Extract the [x, y] coordinate from the center of the cell holding the provided text.  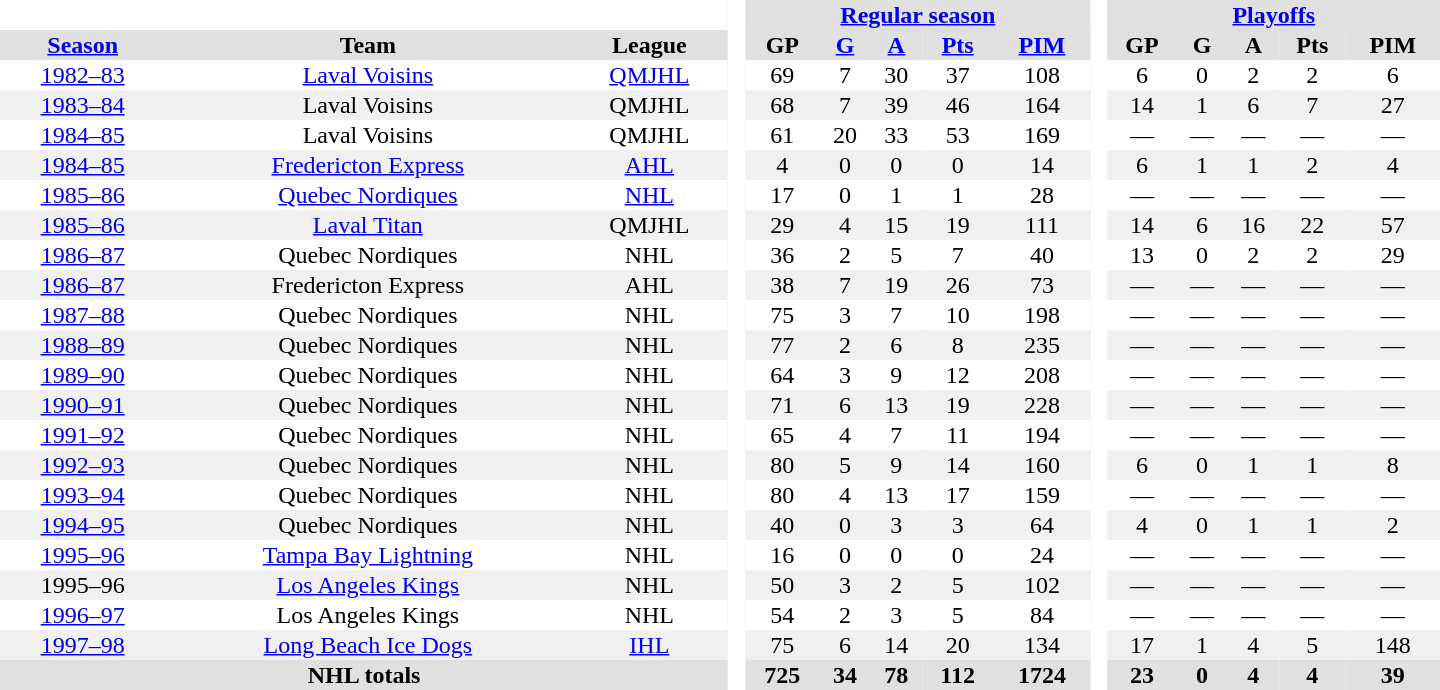
24 [1042, 555]
198 [1042, 315]
37 [958, 75]
725 [782, 675]
71 [782, 405]
61 [782, 135]
1724 [1042, 675]
23 [1142, 675]
1982–83 [82, 75]
30 [896, 75]
134 [1042, 645]
IHL [649, 645]
112 [958, 675]
235 [1042, 345]
102 [1042, 585]
148 [1392, 645]
108 [1042, 75]
57 [1392, 225]
1997–98 [82, 645]
159 [1042, 495]
10 [958, 315]
50 [782, 585]
1991–92 [82, 435]
53 [958, 135]
1983–84 [82, 105]
15 [896, 225]
Laval Titan [368, 225]
11 [958, 435]
69 [782, 75]
League [649, 45]
34 [844, 675]
160 [1042, 465]
1993–94 [82, 495]
1994–95 [82, 525]
Season [82, 45]
73 [1042, 285]
208 [1042, 375]
78 [896, 675]
228 [1042, 405]
46 [958, 105]
Playoffs [1274, 15]
12 [958, 375]
84 [1042, 615]
36 [782, 255]
38 [782, 285]
68 [782, 105]
Tampa Bay Lightning [368, 555]
164 [1042, 105]
77 [782, 345]
Long Beach Ice Dogs [368, 645]
1996–97 [82, 615]
194 [1042, 435]
1992–93 [82, 465]
27 [1392, 105]
Regular season [918, 15]
28 [1042, 195]
26 [958, 285]
22 [1312, 225]
169 [1042, 135]
1989–90 [82, 375]
1988–89 [82, 345]
54 [782, 615]
Team [368, 45]
1990–91 [82, 405]
NHL totals [364, 675]
65 [782, 435]
111 [1042, 225]
33 [896, 135]
1987–88 [82, 315]
